Identify which cell holds the provided text, then report its [x, y] central coordinate. 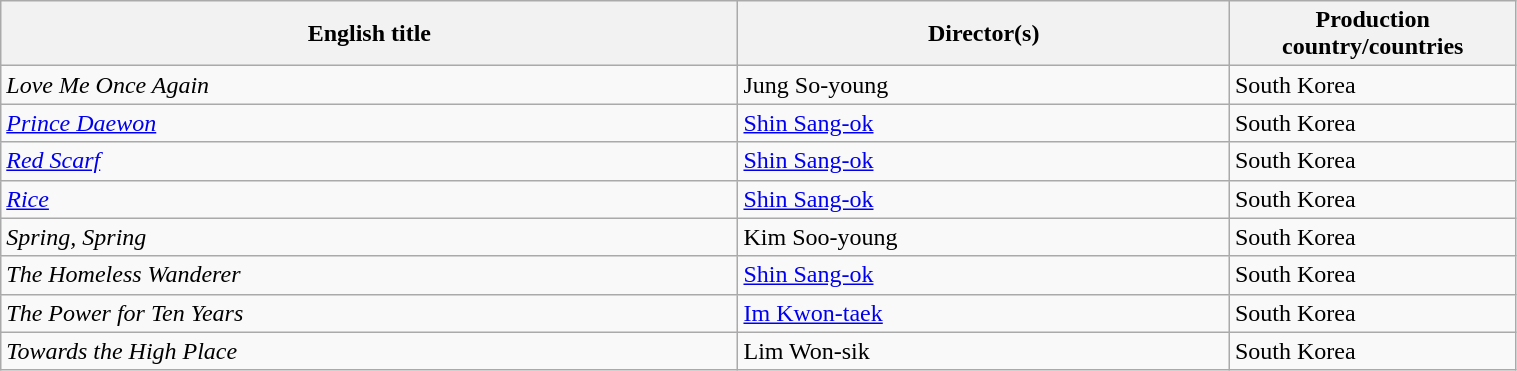
Towards the High Place [370, 351]
Kim Soo-young [984, 237]
Jung So-young [984, 85]
Production country/countries [1372, 34]
Prince Daewon [370, 123]
Love Me Once Again [370, 85]
Red Scarf [370, 161]
English title [370, 34]
The Power for Ten Years [370, 313]
Spring, Spring [370, 237]
Director(s) [984, 34]
Lim Won-sik [984, 351]
Rice [370, 199]
Im Kwon-taek [984, 313]
The Homeless Wanderer [370, 275]
